Pinpoint the cell where the given text exists, returning its [x, y] midpoint coordinate. 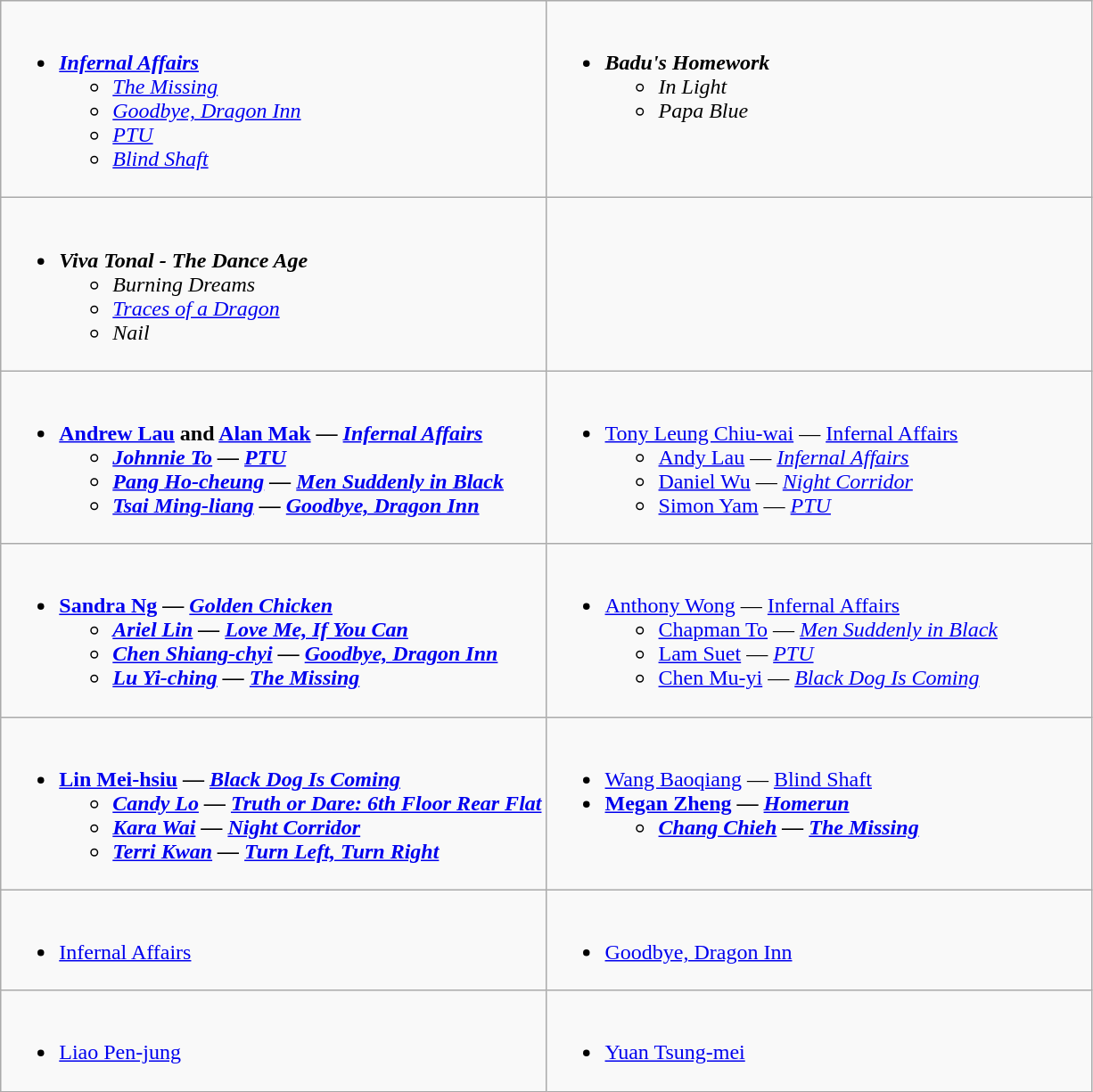
Anthony Wong — Infernal AffairsChapman To — Men Suddenly in BlackLam Suet — PTUChen Mu-yi — Black Dog Is Coming [819, 630]
Viva Tonal - The Dance AgeBurning DreamsTraces of a DragonNail [274, 284]
Tony Leung Chiu-wai — Infernal AffairsAndy Lau — Infernal AffairsDaniel Wu — Night CorridorSimon Yam — PTU [819, 457]
Wang Baoqiang — Blind ShaftMegan Zheng — HomerunChang Chieh — The Missing [819, 803]
Sandra Ng — Golden ChickenAriel Lin — Love Me, If You CanChen Shiang-chyi — Goodbye, Dragon InnLu Yi-ching — The Missing [274, 630]
Liao Pen-jung [274, 1041]
Yuan Tsung-mei [819, 1041]
Infernal Affairs [274, 940]
Goodbye, Dragon Inn [819, 940]
Andrew Lau and Alan Mak — Infernal AffairsJohnnie To — PTUPang Ho-cheung — Men Suddenly in BlackTsai Ming-liang — Goodbye, Dragon Inn [274, 457]
Badu's HomeworkIn LightPapa Blue [819, 100]
Lin Mei-hsiu — Black Dog Is ComingCandy Lo — Truth or Dare: 6th Floor Rear FlatKara Wai — Night CorridorTerri Kwan — Turn Left, Turn Right [274, 803]
Infernal AffairsThe MissingGoodbye, Dragon InnPTUBlind Shaft [274, 100]
